Identify which cell holds the provided text, then report its [x, y] central coordinate. 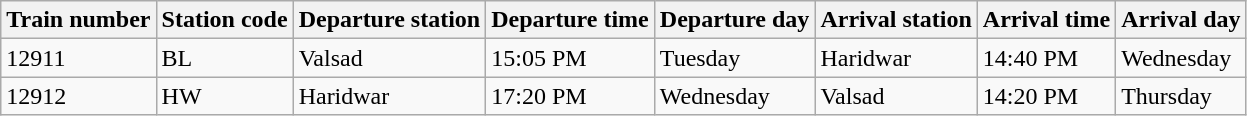
Arrival station [896, 20]
Train number [78, 20]
Station code [224, 20]
Departure day [734, 20]
14:40 PM [1046, 58]
Departure station [390, 20]
Tuesday [734, 58]
12912 [78, 96]
HW [224, 96]
17:20 PM [570, 96]
BL [224, 58]
Arrival day [1181, 20]
15:05 PM [570, 58]
12911 [78, 58]
Departure time [570, 20]
Thursday [1181, 96]
Arrival time [1046, 20]
14:20 PM [1046, 96]
